Provide the [X, Y] coordinate of the cell's center where the given text is located.  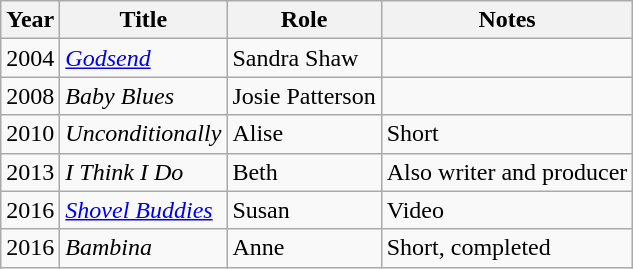
Role [304, 20]
Video [507, 210]
Anne [304, 248]
Short, completed [507, 248]
2008 [30, 96]
Baby Blues [144, 96]
Shovel Buddies [144, 210]
Bambina [144, 248]
Alise [304, 134]
Unconditionally [144, 134]
Josie Patterson [304, 96]
Godsend [144, 58]
Also writer and producer [507, 172]
Short [507, 134]
2004 [30, 58]
Title [144, 20]
Year [30, 20]
I Think I Do [144, 172]
Susan [304, 210]
Sandra Shaw [304, 58]
Notes [507, 20]
2010 [30, 134]
Beth [304, 172]
2013 [30, 172]
